Output the [x, y] coordinate of the center of the cell containing the given text.  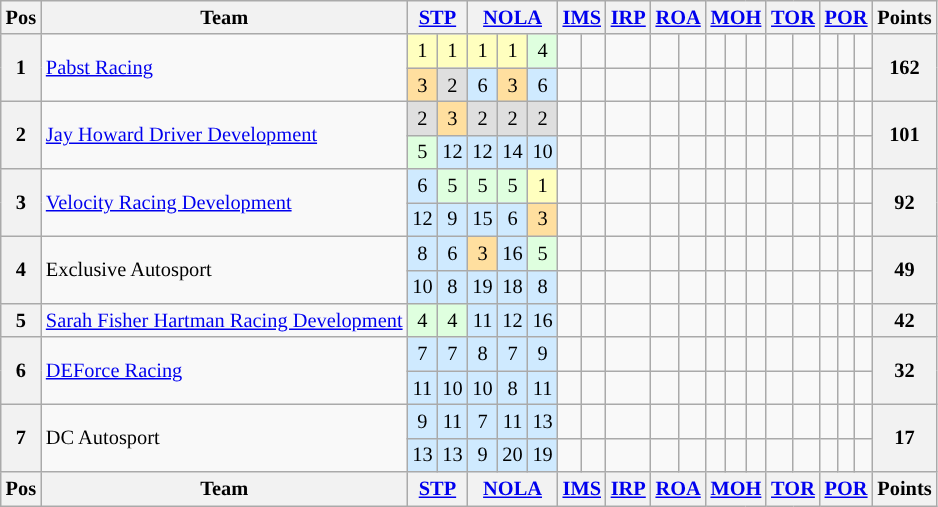
49 [904, 270]
162 [904, 68]
32 [904, 370]
Sarah Fisher Hartman Racing Development [224, 320]
Velocity Racing Development [224, 202]
Jay Howard Driver Development [224, 134]
Exclusive Autosport [224, 270]
Pabst Racing [224, 68]
18 [513, 287]
17 [904, 438]
DEForce Racing [224, 370]
DC Autosport [224, 438]
14 [513, 152]
101 [904, 134]
92 [904, 202]
20 [513, 455]
42 [904, 320]
15 [482, 219]
